From the cell containing the given text, extract its center point as [X, Y] coordinate. 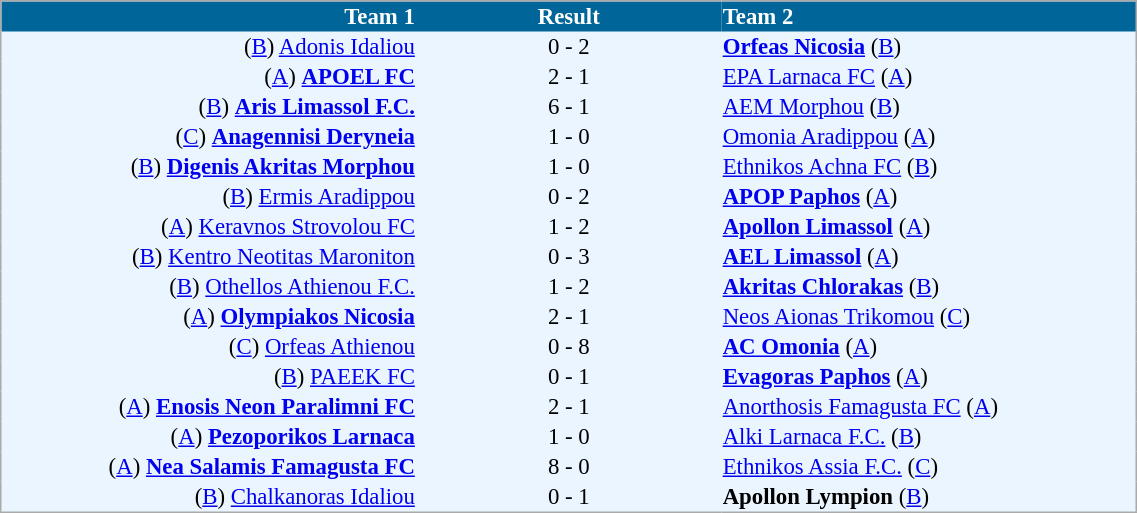
(B) Chalkanoras Idaliou [209, 497]
(A) Olympiakos Nicosia [209, 317]
(B) Digenis Akritas Morphou [209, 167]
Team 2 [929, 16]
Team 1 [209, 16]
(B) Aris Limassol F.C. [209, 107]
(A) Pezoporikos Larnaca [209, 437]
Result [568, 16]
Akritas Chlorakas (B) [929, 287]
(C) Orfeas Athienou [209, 347]
AC Omonia (A) [929, 347]
Ethnikos Assia F.C. (C) [929, 467]
Alki Larnaca F.C. (B) [929, 437]
0 - 3 [568, 257]
(A) APOEL FC [209, 77]
8 - 0 [568, 467]
AEL Limassol (A) [929, 257]
0 - 8 [568, 347]
Ethnikos Achna FC (B) [929, 167]
Omonia Aradippou (A) [929, 137]
(B) Ermis Aradippou [209, 197]
(A) Nea Salamis Famagusta FC [209, 467]
Apollon Limassol (A) [929, 227]
Anorthosis Famagusta FC (A) [929, 407]
(B) Adonis Idaliou [209, 47]
(B) PAEEK FC [209, 377]
(A) Keravnos Strovolou FC [209, 227]
6 - 1 [568, 107]
(B) Kentro Neotitas Maroniton [209, 257]
(A) Enosis Neon Paralimni FC [209, 407]
Evagoras Paphos (A) [929, 377]
EPA Larnaca FC (A) [929, 77]
Orfeas Nicosia (B) [929, 47]
Apollon Lympion (B) [929, 497]
APOP Paphos (A) [929, 197]
(B) Othellos Athienou F.C. [209, 287]
(C) Anagennisi Deryneia [209, 137]
AEM Morphou (B) [929, 107]
Neos Aionas Trikomou (C) [929, 317]
